Pinpoint the cell where the given text exists, returning its [x, y] midpoint coordinate. 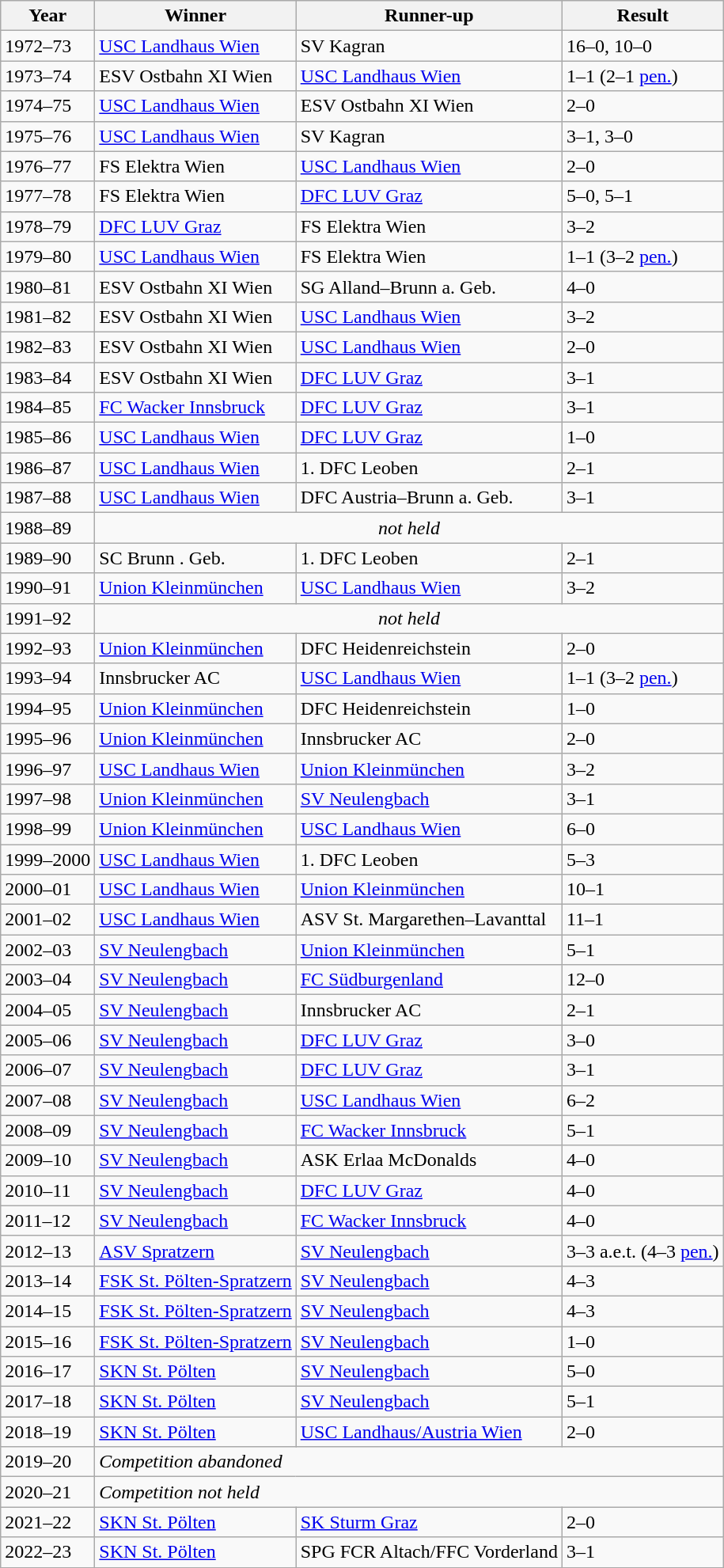
2010–11 [47, 1190]
2019–20 [47, 1462]
2015–16 [47, 1342]
Competition abandoned [409, 1462]
1994–95 [47, 708]
1996–97 [47, 769]
2012–13 [47, 1251]
1986–87 [47, 468]
Year [47, 16]
1987–88 [47, 498]
2013–14 [47, 1281]
1998–99 [47, 829]
Competition not held [409, 1492]
3–1, 3–0 [643, 136]
2020–21 [47, 1492]
SPG FCR Altach/FFC Vorderland [429, 1552]
10–1 [643, 890]
USC Landhaus/Austria Wien [429, 1432]
1982–83 [47, 347]
2008–09 [47, 1130]
1997–98 [47, 799]
SK Sturm Graz [429, 1522]
1990–91 [47, 588]
1993–94 [47, 678]
1975–76 [47, 136]
1978–79 [47, 226]
2014–15 [47, 1311]
5–3 [643, 859]
Result [643, 16]
1999–2000 [47, 859]
SG Alland–Brunn a. Geb. [429, 287]
2000–01 [47, 890]
2006–07 [47, 1070]
5–0, 5–1 [643, 196]
1983–84 [47, 378]
1992–93 [47, 648]
2021–22 [47, 1522]
DFC Austria–Brunn a. Geb. [429, 498]
ASV Spratzern [195, 1251]
2003–04 [47, 980]
2018–19 [47, 1432]
11–1 [643, 920]
3–3 a.e.t. (4–3 pen.) [643, 1251]
1981–82 [47, 317]
16–0, 10–0 [643, 46]
2004–05 [47, 1010]
5–0 [643, 1372]
6–0 [643, 829]
1976–77 [47, 166]
1985–86 [47, 438]
1973–74 [47, 76]
Runner-up [429, 16]
2017–18 [47, 1402]
3–0 [643, 1040]
ASV St. Margarethen–Lavanttal [429, 920]
2011–12 [47, 1221]
1984–85 [47, 408]
1977–78 [47, 196]
1980–81 [47, 287]
SC Brunn . Geb. [195, 558]
Winner [195, 16]
6–2 [643, 1100]
1991–92 [47, 618]
2022–23 [47, 1552]
2007–08 [47, 1100]
1974–75 [47, 106]
1989–90 [47, 558]
2009–10 [47, 1160]
12–0 [643, 980]
2002–03 [47, 950]
1995–96 [47, 738]
1–1 (2–1 pen.) [643, 76]
ASK Erlaa McDonalds [429, 1160]
1979–80 [47, 256]
2001–02 [47, 920]
1988–89 [47, 528]
2005–06 [47, 1040]
2016–17 [47, 1372]
FC Südburgenland [429, 980]
1972–73 [47, 46]
